Provide the [x, y] coordinate of the cell's center where the given text is located.  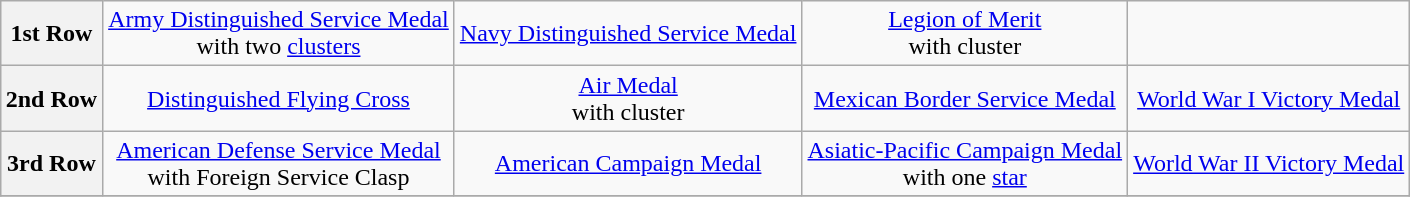
World War I Victory Medal [1269, 98]
2nd Row [51, 98]
Asiatic-Pacific Campaign Medalwith one star [965, 164]
Army Distinguished Service Medalwith two clusters [279, 34]
American Campaign Medal [628, 164]
Air Medalwith cluster [628, 98]
1st Row [51, 34]
World War II Victory Medal [1269, 164]
Navy Distinguished Service Medal [628, 34]
Distinguished Flying Cross [279, 98]
Mexican Border Service Medal [965, 98]
Legion of Meritwith cluster [965, 34]
3rd Row [51, 164]
American Defense Service Medalwith Foreign Service Clasp [279, 164]
